Provide the (x, y) coordinate of the cell's center where the given text is located.  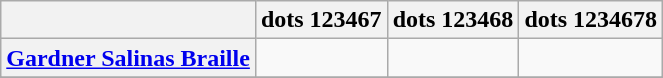
dots 1234678 (591, 20)
Gardner Salinas Braille (128, 58)
dots 123468 (453, 20)
dots 123467 (321, 20)
